Find where the given text appears and provide that cell's center as (x, y) coordinate. 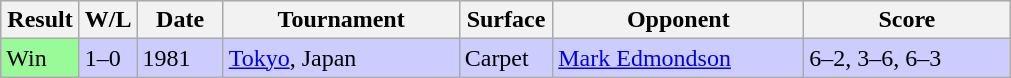
Mark Edmondson (678, 58)
Win (40, 58)
Surface (506, 20)
6–2, 3–6, 6–3 (907, 58)
Tournament (341, 20)
1981 (180, 58)
Opponent (678, 20)
1–0 (108, 58)
Tokyo, Japan (341, 58)
Result (40, 20)
W/L (108, 20)
Date (180, 20)
Score (907, 20)
Carpet (506, 58)
